From the cell containing the given text, extract its center point as (X, Y) coordinate. 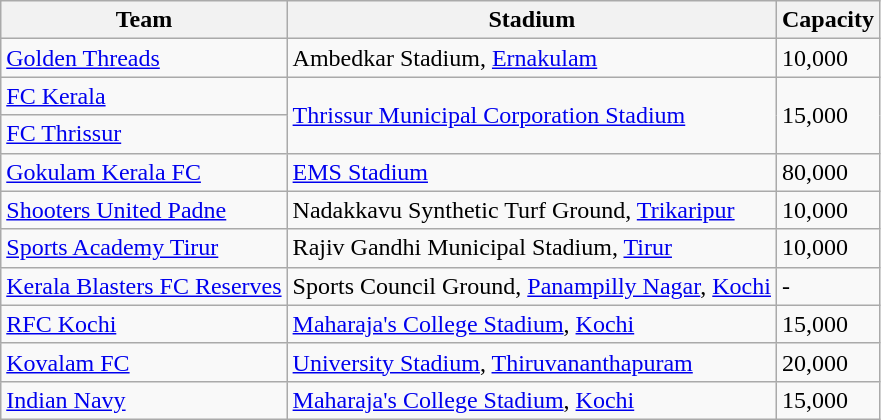
Indian Navy (144, 400)
Kerala Blasters FC Reserves (144, 286)
Sports Academy Tirur (144, 248)
80,000 (828, 172)
20,000 (828, 362)
FC Thrissur (144, 134)
University Stadium, Thiruvananthapuram (532, 362)
Sports Council Ground, Panampilly Nagar, Kochi (532, 286)
Shooters United Padne (144, 210)
Nadakkavu Synthetic Turf Ground, Trikaripur (532, 210)
Capacity (828, 20)
Stadium (532, 20)
Team (144, 20)
Ambedkar Stadium, Ernakulam (532, 58)
Kovalam FC (144, 362)
EMS Stadium (532, 172)
Golden Threads (144, 58)
Gokulam Kerala FC (144, 172)
- (828, 286)
RFC Kochi (144, 324)
Thrissur Municipal Corporation Stadium (532, 115)
Rajiv Gandhi Municipal Stadium, Tirur (532, 248)
FC Kerala (144, 96)
